Detect which cell encompasses the target text, then output its [X, Y] center coordinate. 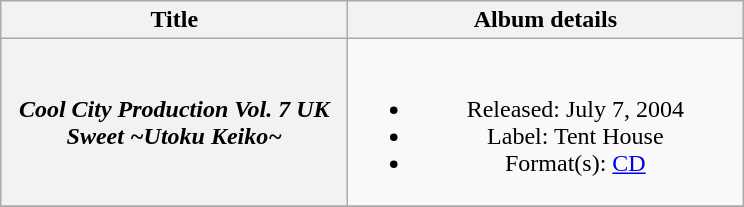
Released: July 7, 2004Label: Tent HouseFormat(s): CD [546, 122]
Title [174, 20]
Album details [546, 20]
Cool City Production Vol. 7 UK Sweet ~Utoku Keiko~ [174, 122]
